Search for the cell housing the specified text and yield its [X, Y] center coordinate. 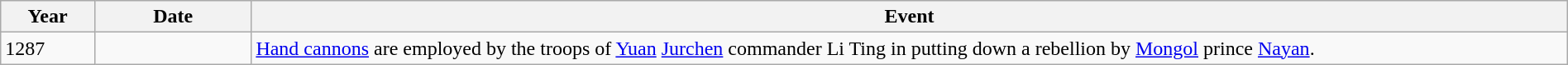
Year [48, 17]
Date [172, 17]
Event [910, 17]
1287 [48, 48]
Hand cannons are employed by the troops of Yuan Jurchen commander Li Ting in putting down a rebellion by Mongol prince Nayan. [910, 48]
